From the cell containing the given text, extract its center point as [x, y] coordinate. 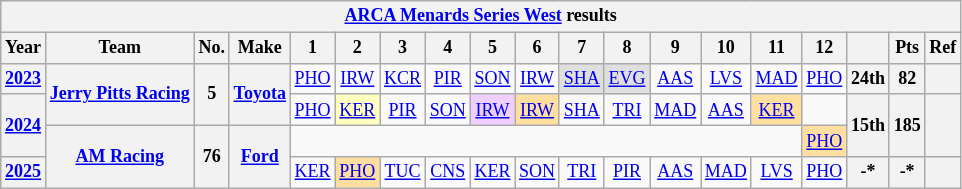
11 [776, 48]
2023 [24, 78]
Make [260, 48]
185 [907, 125]
12 [824, 48]
6 [538, 48]
7 [582, 48]
TUC [403, 172]
No. [212, 48]
CNS [448, 172]
24th [868, 78]
1 [312, 48]
EVG [627, 78]
Toyota [260, 94]
ARCA Menards Series West results [481, 16]
AM Racing [120, 156]
Year [24, 48]
2025 [24, 172]
76 [212, 156]
KCR [403, 78]
3 [403, 48]
2024 [24, 125]
2 [358, 48]
10 [726, 48]
Pts [907, 48]
Jerry Pitts Racing [120, 94]
15th [868, 125]
Team [120, 48]
82 [907, 78]
Ford [260, 156]
8 [627, 48]
9 [676, 48]
Ref [943, 48]
4 [448, 48]
